Return the [x, y] coordinate for the center point of the cell that contains the specified text.  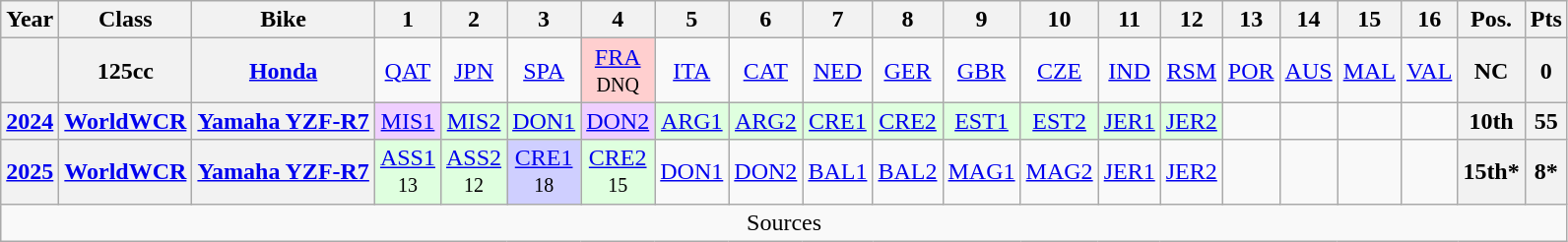
CRE118 [544, 171]
Year [30, 20]
15th* [1491, 171]
7 [837, 20]
10 [1060, 20]
11 [1129, 20]
12 [1192, 20]
55 [1546, 121]
ARG2 [766, 121]
15 [1369, 20]
2025 [30, 171]
CRE2 [908, 121]
FRADNQ [619, 71]
2 [473, 20]
8* [1546, 171]
MAL [1369, 71]
13 [1251, 20]
1 [408, 20]
ASS212 [473, 171]
10th [1491, 121]
14 [1308, 20]
MAG1 [981, 171]
POR [1251, 71]
JPN [473, 71]
IND [1129, 71]
GBR [981, 71]
Sources [784, 222]
Pos. [1491, 20]
Class [126, 20]
16 [1430, 20]
Pts [1546, 20]
VAL [1430, 71]
MIS2 [473, 121]
NED [837, 71]
GER [908, 71]
4 [619, 20]
AUS [1308, 71]
ITA [691, 71]
2024 [30, 121]
NC [1491, 71]
EST1 [981, 121]
CAT [766, 71]
QAT [408, 71]
ASS113 [408, 171]
BAL1 [837, 171]
125cc [126, 71]
EST2 [1060, 121]
CRE215 [619, 171]
CZE [1060, 71]
CRE1 [837, 121]
6 [766, 20]
Honda [284, 71]
MAG2 [1060, 171]
0 [1546, 71]
5 [691, 20]
BAL2 [908, 171]
RSM [1192, 71]
MIS1 [408, 121]
9 [981, 20]
8 [908, 20]
3 [544, 20]
Bike [284, 20]
SPA [544, 71]
ARG1 [691, 121]
